Return the (x, y) coordinate for the center point of the cell that contains the specified text.  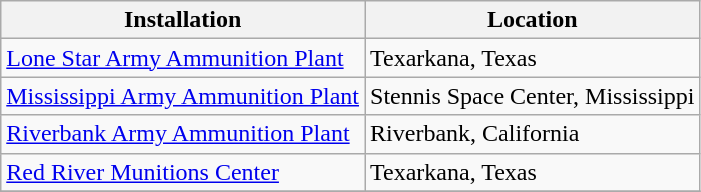
Mississippi Army Ammunition Plant (183, 96)
Location (532, 20)
Red River Munitions Center (183, 172)
Stennis Space Center, Mississippi (532, 96)
Installation (183, 20)
Riverbank, California (532, 134)
Lone Star Army Ammunition Plant (183, 58)
Riverbank Army Ammunition Plant (183, 134)
